Detect which cell encompasses the target text, then output its [x, y] center coordinate. 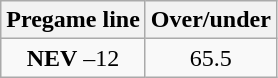
65.5 [210, 58]
Pregame line [74, 20]
Over/under [210, 20]
NEV –12 [74, 58]
